Capture the cell that displays the provided text and extract its [X, Y] central coordinate. 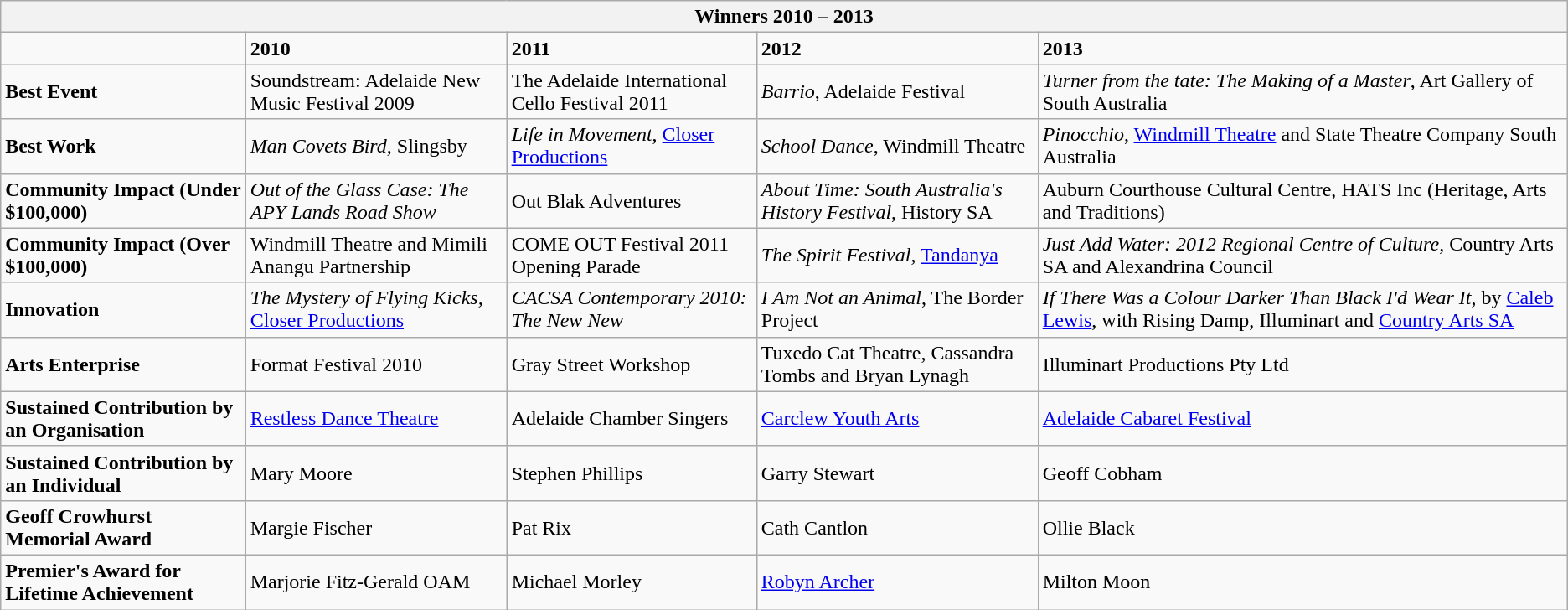
Barrio, Adelaide Festival [897, 92]
2012 [897, 49]
CACSA Contemporary 2010: The New New [632, 310]
If There Was a Colour Darker Than Black I'd Wear It, by Caleb Lewis, with Rising Damp, Illuminart and Country Arts SA [1302, 310]
Illuminart Productions Pty Ltd [1302, 364]
Adelaide Cabaret Festival [1302, 419]
2013 [1302, 49]
Carclew Youth Arts [897, 419]
Innovation [123, 310]
Robyn Archer [897, 582]
Garry Stewart [897, 473]
Restless Dance Theatre [376, 419]
Sustained Contribution by an Individual [123, 473]
Geoff Crowhurst Memorial Award [123, 528]
Sustained Contribution by an Organisation [123, 419]
Arts Enterprise [123, 364]
Community Impact (Under $100,000) [123, 201]
Mary Moore [376, 473]
Format Festival 2010 [376, 364]
Out of the Glass Case: The APY Lands Road Show [376, 201]
The Adelaide International Cello Festival 2011 [632, 92]
Just Add Water: 2012 Regional Centre of Culture, Country Arts SA and Alexandrina Council [1302, 255]
School Dance, Windmill Theatre [897, 146]
Man Covets Bird, Slingsby [376, 146]
Gray Street Workshop [632, 364]
Auburn Courthouse Cultural Centre, HATS Inc (Heritage, Arts and Traditions) [1302, 201]
I Am Not an Animal, The Border Project [897, 310]
Life in Movement, Closer Productions [632, 146]
Pinocchio, Windmill Theatre and State Theatre Company South Australia [1302, 146]
Milton Moon [1302, 582]
2011 [632, 49]
Michael Morley [632, 582]
COME OUT Festival 2011 Opening Parade [632, 255]
Geoff Cobham [1302, 473]
2010 [376, 49]
Turner from the tate: The Making of a Master, Art Gallery of South Australia [1302, 92]
Soundstream: Adelaide New Music Festival 2009 [376, 92]
Premier's Award for Lifetime Achievement [123, 582]
Adelaide Chamber Singers [632, 419]
Ollie Black [1302, 528]
Out Blak Adventures [632, 201]
Best Event [123, 92]
The Mystery of Flying Kicks, Closer Productions [376, 310]
The Spirit Festival, Tandanya [897, 255]
Tuxedo Cat Theatre, Cassandra Tombs and Bryan Lynagh [897, 364]
Margie Fischer [376, 528]
Winners 2010 – 2013 [784, 17]
Community Impact (Over $100,000) [123, 255]
Cath Cantlon [897, 528]
Best Work [123, 146]
Marjorie Fitz-Gerald OAM [376, 582]
Pat Rix [632, 528]
Stephen Phillips [632, 473]
About Time: South Australia's History Festival, History SA [897, 201]
Windmill Theatre and Mimili Anangu Partnership [376, 255]
